Detect which cell encompasses the target text, then output its (x, y) center coordinate. 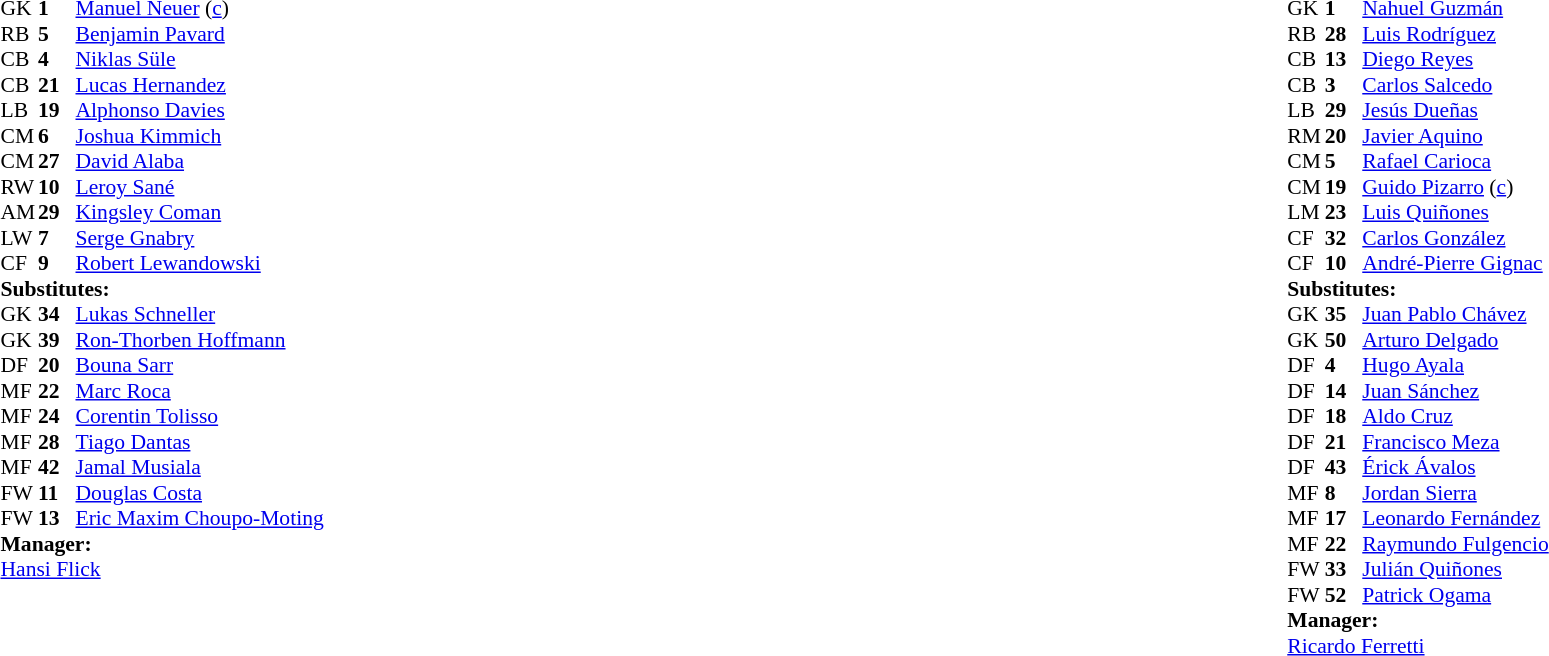
11 (57, 493)
Lukas Schneller (200, 315)
Rafael Carioca (1455, 161)
Robert Lewandowski (200, 263)
David Alaba (200, 161)
Patrick Ogama (1455, 595)
Juan Sánchez (1455, 391)
Julián Quiñones (1455, 569)
Leonardo Fernández (1455, 519)
3 (1344, 85)
Jordan Sierra (1455, 493)
Bouna Sarr (200, 365)
Ron-Thorben Hoffmann (200, 340)
18 (1344, 417)
24 (57, 417)
32 (1344, 238)
Douglas Costa (200, 493)
Hansi Flick (162, 569)
Kingsley Coman (200, 213)
23 (1344, 213)
André-Pierre Gignac (1455, 263)
LW (19, 238)
33 (1344, 569)
Guido Pizarro (c) (1455, 187)
Benjamin Pavard (200, 34)
Jesús Dueñas (1455, 111)
Corentin Tolisso (200, 417)
Lucas Hernandez (200, 85)
Érick Ávalos (1455, 467)
34 (57, 315)
Niklas Süle (200, 59)
Carlos González (1455, 238)
LM (1306, 213)
Eric Maxim Choupo-Moting (200, 519)
17 (1344, 519)
Diego Reyes (1455, 59)
50 (1344, 340)
Luis Rodríguez (1455, 34)
52 (1344, 595)
Juan Pablo Chávez (1455, 315)
Leroy Sané (200, 187)
39 (57, 340)
AM (19, 213)
Arturo Delgado (1455, 340)
Aldo Cruz (1455, 417)
Marc Roca (200, 391)
Tiago Dantas (200, 442)
42 (57, 467)
27 (57, 161)
Hugo Ayala (1455, 365)
Carlos Salcedo (1455, 85)
43 (1344, 467)
RM (1306, 136)
14 (1344, 391)
35 (1344, 315)
Javier Aquino (1455, 136)
Alphonso Davies (200, 111)
Serge Gnabry (200, 238)
RW (19, 187)
Francisco Meza (1455, 442)
Luis Quiñones (1455, 213)
7 (57, 238)
6 (57, 136)
Joshua Kimmich (200, 136)
9 (57, 263)
8 (1344, 493)
Raymundo Fulgencio (1455, 544)
Jamal Musiala (200, 467)
